Scan for the cell matching the given text and deliver its [X, Y] coordinate at center. 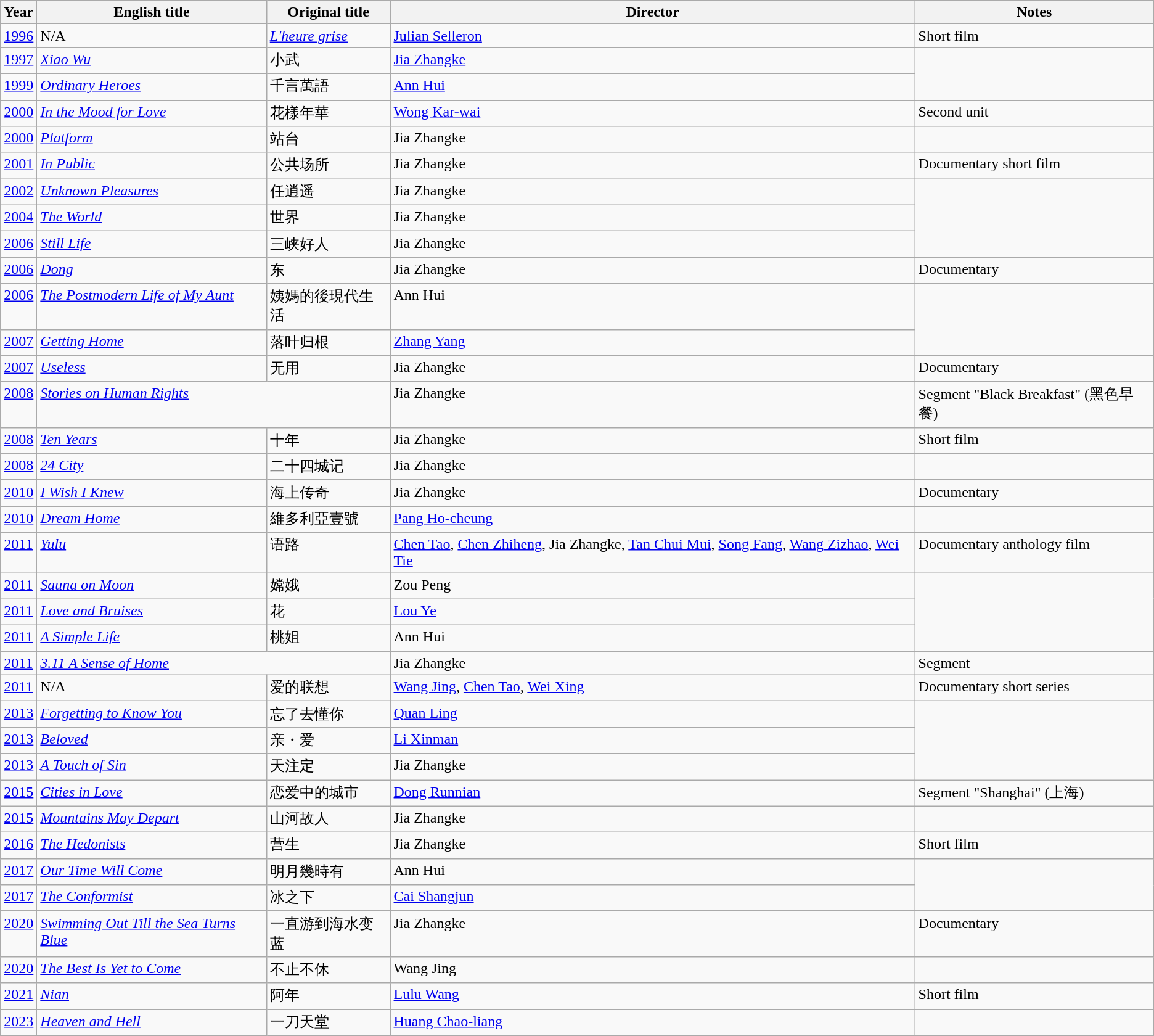
Zhang Yang [652, 343]
2004 [18, 218]
冰之下 [328, 898]
維多利亞壹號 [328, 519]
Huang Chao-liang [652, 1022]
Love and Bruises [152, 612]
Wang Jing, Chen Tao, Wei Xing [652, 688]
2001 [18, 165]
三峡好人 [328, 244]
In Public [152, 165]
Li Xinman [652, 740]
Quan Ling [652, 714]
Getting Home [152, 343]
Heaven and Hell [152, 1022]
无用 [328, 369]
Zou Peng [652, 586]
Dong Runnian [652, 793]
Original title [328, 12]
一直游到海水变蓝 [328, 934]
2002 [18, 192]
站台 [328, 139]
Unknown Pleasures [152, 192]
Second unit [1034, 113]
忘了去懂你 [328, 714]
Ordinary Heroes [152, 86]
恋爱中的城市 [328, 793]
Nian [152, 997]
Stories on Human Rights [213, 405]
The World [152, 218]
Mountains May Depart [152, 819]
Wong Kar-wai [652, 113]
1999 [18, 86]
天注定 [328, 767]
The Best Is Yet to Come [152, 969]
A Touch of Sin [152, 767]
十年 [328, 440]
L'heure grise [328, 36]
Documentary short film [1034, 165]
Wang Jing [652, 969]
花樣年華 [328, 113]
Still Life [152, 244]
世界 [328, 218]
营生 [328, 846]
Pang Ho-cheung [652, 519]
嫦娥 [328, 586]
千言萬語 [328, 86]
Dong [152, 270]
Yulu [152, 553]
姨媽的後現代生活 [328, 306]
一刀天堂 [328, 1022]
Notes [1034, 12]
二十四城记 [328, 467]
Our Time Will Come [152, 872]
Cai Shangjun [652, 898]
落叶归根 [328, 343]
Platform [152, 139]
Beloved [152, 740]
Segment "Black Breakfast" (黑色早餐) [1034, 405]
English title [152, 12]
3.11 A Sense of Home [213, 663]
明月幾時有 [328, 872]
The Postmodern Life of My Aunt [152, 306]
海上传奇 [328, 493]
山河故人 [328, 819]
Lou Ye [652, 612]
In the Mood for Love [152, 113]
Documentary short series [1034, 688]
桃姐 [328, 639]
不止不休 [328, 969]
Forgetting to Know You [152, 714]
Xiao Wu [152, 60]
阿年 [328, 997]
1996 [18, 36]
2023 [18, 1022]
2016 [18, 846]
Segment "Shanghai" (上海) [1034, 793]
A Simple Life [152, 639]
I Wish I Knew [152, 493]
东 [328, 270]
Cities in Love [152, 793]
任逍遥 [328, 192]
Julian Selleron [652, 36]
花 [328, 612]
Useless [152, 369]
24 City [152, 467]
爱的联想 [328, 688]
1997 [18, 60]
小武 [328, 60]
Swimming Out Till the Sea Turns Blue [152, 934]
Documentary anthology film [1034, 553]
公共场所 [328, 165]
语路 [328, 553]
2021 [18, 997]
The Hedonists [152, 846]
Chen Tao, Chen Zhiheng, Jia Zhangke, Tan Chui Mui, Song Fang, Wang Zizhao, Wei Tie [652, 553]
Lulu Wang [652, 997]
The Conformist [152, 898]
Segment [1034, 663]
Dream Home [152, 519]
Ten Years [152, 440]
Director [652, 12]
亲・爱 [328, 740]
Year [18, 12]
Sauna on Moon [152, 586]
